From the cell containing the given text, extract its center point as [x, y] coordinate. 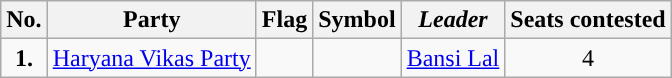
No. [24, 20]
Symbol [357, 20]
Party [152, 20]
Leader [453, 20]
Seats contested [588, 20]
4 [588, 58]
Haryana Vikas Party [152, 58]
1. [24, 58]
Flag [284, 20]
Bansi Lal [453, 58]
